Pinpoint the cell where the given text exists, returning its [x, y] midpoint coordinate. 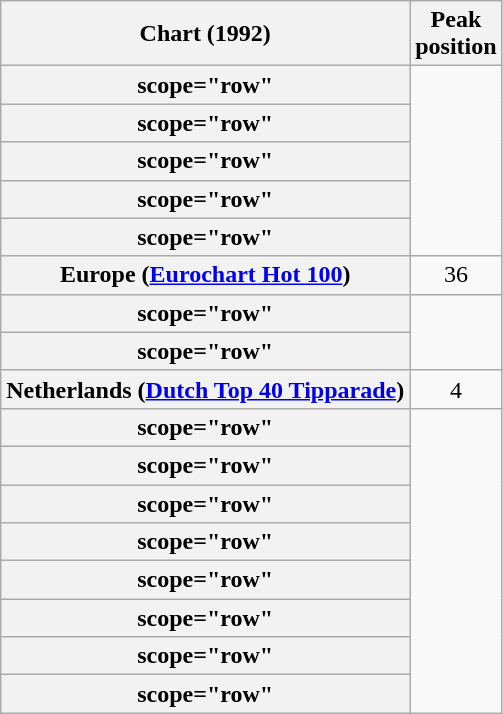
Netherlands (Dutch Top 40 Tipparade) [206, 389]
Chart (1992) [206, 34]
4 [456, 389]
Europe (Eurochart Hot 100) [206, 275]
36 [456, 275]
Peakposition [456, 34]
